Identify which cell holds the provided text, then report its [X, Y] central coordinate. 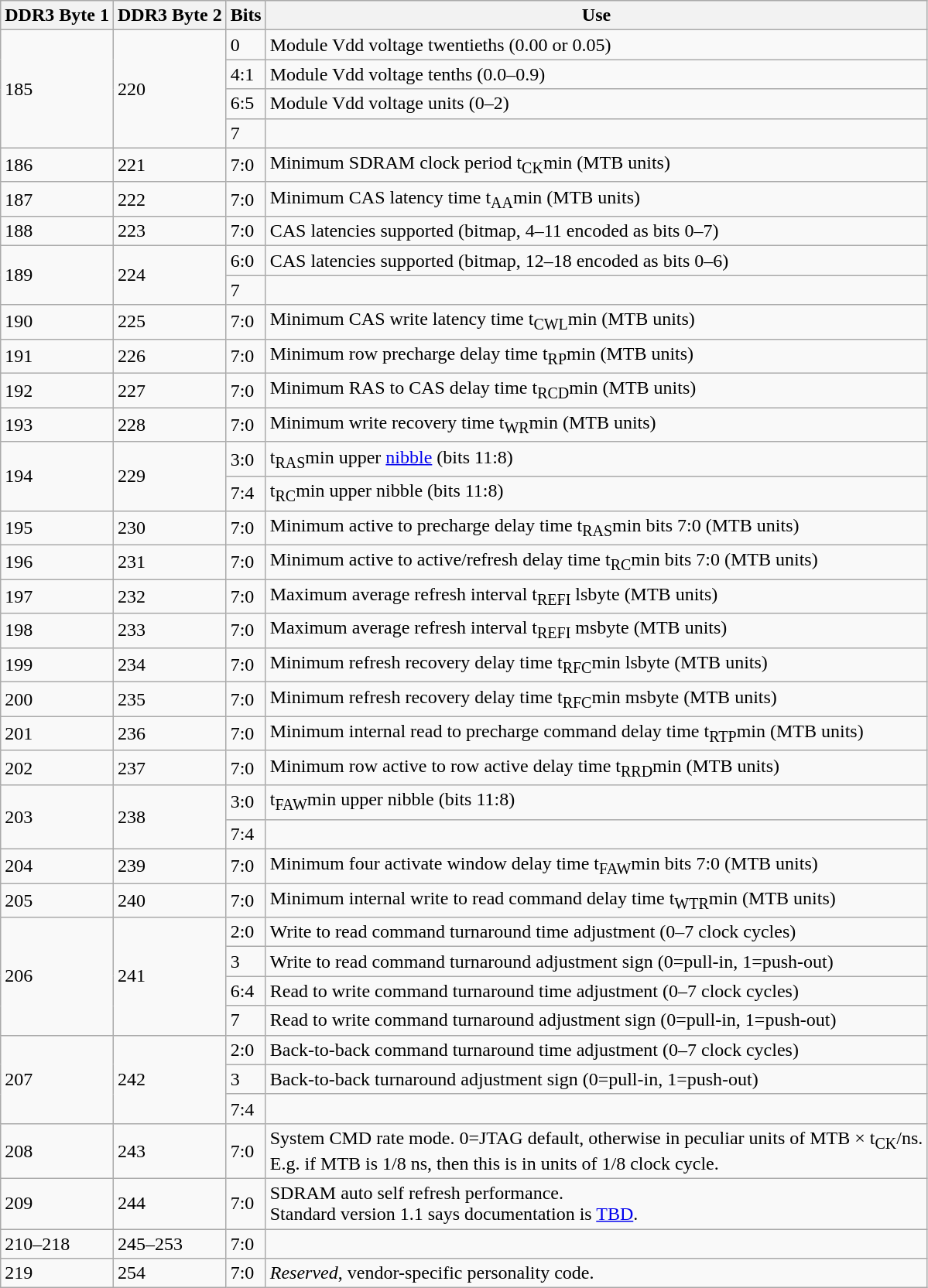
6:0 [246, 261]
220 [170, 89]
234 [170, 664]
227 [170, 391]
185 [57, 89]
Module Vdd voltage units (0–2) [596, 104]
240 [170, 900]
228 [170, 425]
DDR3 Byte 2 [170, 15]
Minimum SDRAM clock period tCKmin (MTB units) [596, 165]
Minimum RAS to CAS delay time tRCDmin (MTB units) [596, 391]
241 [170, 976]
Use [596, 15]
Minimum row active to row active delay time tRRDmin (MTB units) [596, 767]
191 [57, 356]
6:4 [246, 991]
CAS latencies supported (bitmap, 4–11 encoded as bits 0–7) [596, 231]
Minimum active to active/refresh delay time tRCmin bits 7:0 (MTB units) [596, 562]
225 [170, 322]
233 [170, 630]
197 [57, 596]
230 [170, 528]
223 [170, 231]
SDRAM auto self refresh performance.Standard version 1.1 says documentation is TBD. [596, 1204]
194 [57, 477]
Minimum CAS latency time tAAmin (MTB units) [596, 199]
202 [57, 767]
199 [57, 664]
243 [170, 1151]
186 [57, 165]
235 [170, 699]
Module Vdd voltage tenths (0.0–0.9) [596, 74]
Minimum refresh recovery delay time tRFCmin msbyte (MTB units) [596, 699]
200 [57, 699]
DDR3 Byte 1 [57, 15]
Module Vdd voltage twentieths (0.00 or 0.05) [596, 45]
210–218 [57, 1244]
239 [170, 866]
209 [57, 1204]
245–253 [170, 1244]
Read to write command turnaround adjustment sign (0=pull-in, 1=push-out) [596, 1020]
222 [170, 199]
Write to read command turnaround adjustment sign (0=pull-in, 1=push-out) [596, 962]
206 [57, 976]
190 [57, 322]
Minimum internal write to read command delay time tWTRmin (MTB units) [596, 900]
207 [57, 1079]
205 [57, 900]
219 [57, 1273]
188 [57, 231]
208 [57, 1151]
226 [170, 356]
CAS latencies supported (bitmap, 12–18 encoded as bits 0–6) [596, 261]
Minimum internal read to precharge command delay time tRTPmin (MTB units) [596, 733]
237 [170, 767]
196 [57, 562]
242 [170, 1079]
System CMD rate mode. 0=JTAG default, otherwise in peculiar units of MTB × tCK/ns.E.g. if MTB is 1/8 ns, then this is in units of 1/8 clock cycle. [596, 1151]
192 [57, 391]
Reserved, vendor-specific personality code. [596, 1273]
Write to read command turnaround time adjustment (0–7 clock cycles) [596, 932]
231 [170, 562]
254 [170, 1273]
224 [170, 275]
6:5 [246, 104]
201 [57, 733]
Maximum average refresh interval tREFI lsbyte (MTB units) [596, 596]
4:1 [246, 74]
198 [57, 630]
Back-to-back turnaround adjustment sign (0=pull-in, 1=push-out) [596, 1079]
Minimum write recovery time tWRmin (MTB units) [596, 425]
232 [170, 596]
tRCmin upper nibble (bits 11:8) [596, 494]
244 [170, 1204]
Minimum four activate window delay time tFAWmin bits 7:0 (MTB units) [596, 866]
221 [170, 165]
203 [57, 817]
Minimum refresh recovery delay time tRFCmin lsbyte (MTB units) [596, 664]
Maximum average refresh interval tREFI msbyte (MTB units) [596, 630]
Minimum row precharge delay time tRPmin (MTB units) [596, 356]
Bits [246, 15]
236 [170, 733]
Back-to-back command turnaround time adjustment (0–7 clock cycles) [596, 1050]
0 [246, 45]
187 [57, 199]
229 [170, 477]
Minimum CAS write latency time tCWLmin (MTB units) [596, 322]
tFAWmin upper nibble (bits 11:8) [596, 802]
tRASmin upper nibble (bits 11:8) [596, 459]
Read to write command turnaround time adjustment (0–7 clock cycles) [596, 991]
195 [57, 528]
204 [57, 866]
Minimum active to precharge delay time tRASmin bits 7:0 (MTB units) [596, 528]
238 [170, 817]
193 [57, 425]
189 [57, 275]
